Identify which cell holds the provided text, then report its [X, Y] central coordinate. 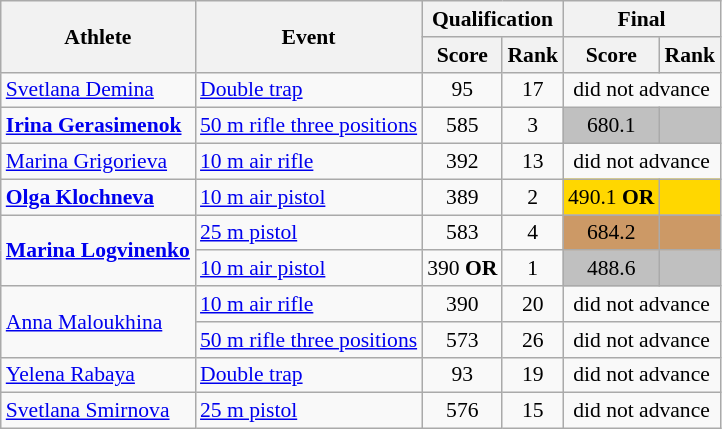
488.6 [611, 269]
13 [532, 162]
95 [462, 90]
Qualification [492, 19]
17 [532, 90]
Svetlana Demina [98, 90]
Final [642, 19]
93 [462, 375]
Anna Maloukhina [98, 322]
390 [462, 304]
390 OR [462, 269]
389 [462, 197]
Svetlana Smirnova [98, 411]
15 [532, 411]
684.2 [611, 233]
Yelena Rabaya [98, 375]
Event [308, 36]
585 [462, 126]
573 [462, 340]
20 [532, 304]
392 [462, 162]
Irina Gerasimenok [98, 126]
2 [532, 197]
4 [532, 233]
576 [462, 411]
19 [532, 375]
1 [532, 269]
3 [532, 126]
Marina Logvinenko [98, 250]
583 [462, 233]
680.1 [611, 126]
Athlete [98, 36]
Marina Grigorieva [98, 162]
490.1 OR [611, 197]
26 [532, 340]
Olga Klochneva [98, 197]
